Detect which cell encompasses the target text, then output its [X, Y] center coordinate. 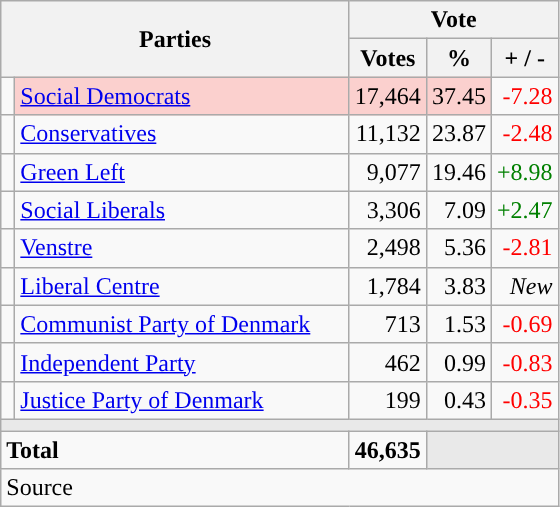
3.83 [458, 286]
Source [280, 488]
0.99 [458, 362]
Justice Party of Denmark [182, 400]
199 [388, 400]
Votes [388, 58]
1.53 [458, 324]
+8.98 [524, 172]
+2.47 [524, 210]
Parties [176, 39]
Communist Party of Denmark [182, 324]
1,784 [388, 286]
Venstre [182, 248]
Independent Party [182, 362]
% [458, 58]
37.45 [458, 96]
-2.81 [524, 248]
713 [388, 324]
46,635 [388, 449]
-0.69 [524, 324]
New [524, 286]
Conservatives [182, 134]
9,077 [388, 172]
-0.35 [524, 400]
-2.48 [524, 134]
-7.28 [524, 96]
2,498 [388, 248]
11,132 [388, 134]
Vote [454, 20]
23.87 [458, 134]
Green Left [182, 172]
3,306 [388, 210]
Liberal Centre [182, 286]
5.36 [458, 248]
17,464 [388, 96]
Social Liberals [182, 210]
Social Democrats [182, 96]
7.09 [458, 210]
19.46 [458, 172]
Total [176, 449]
0.43 [458, 400]
+ / - [524, 58]
-0.83 [524, 362]
462 [388, 362]
